Provide the (x, y) coordinate of the cell's center where the given text is located.  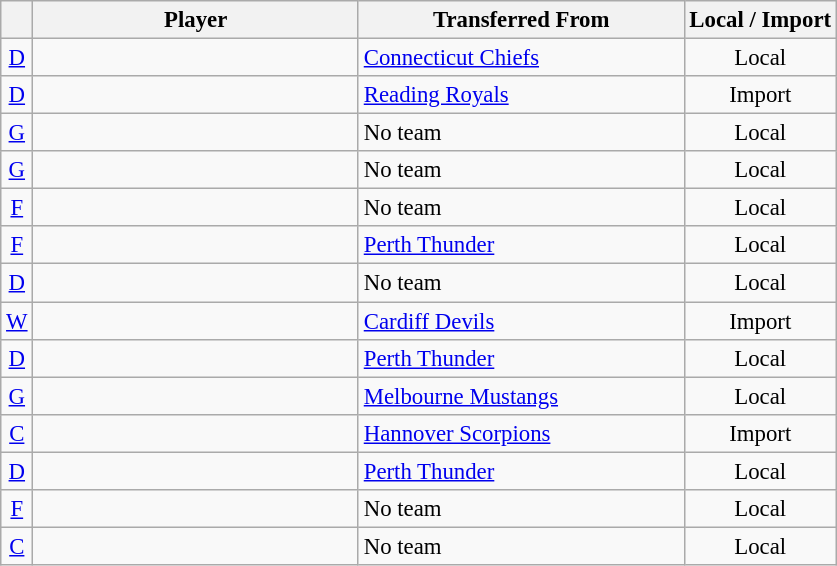
Reading Royals (521, 95)
Cardiff Devils (521, 321)
Transferred From (521, 20)
Hannover Scorpions (521, 433)
Player (196, 20)
Local / Import (760, 20)
Connecticut Chiefs (521, 58)
W (17, 321)
Melbourne Mustangs (521, 396)
